From the cell containing the given text, extract its center point as [x, y] coordinate. 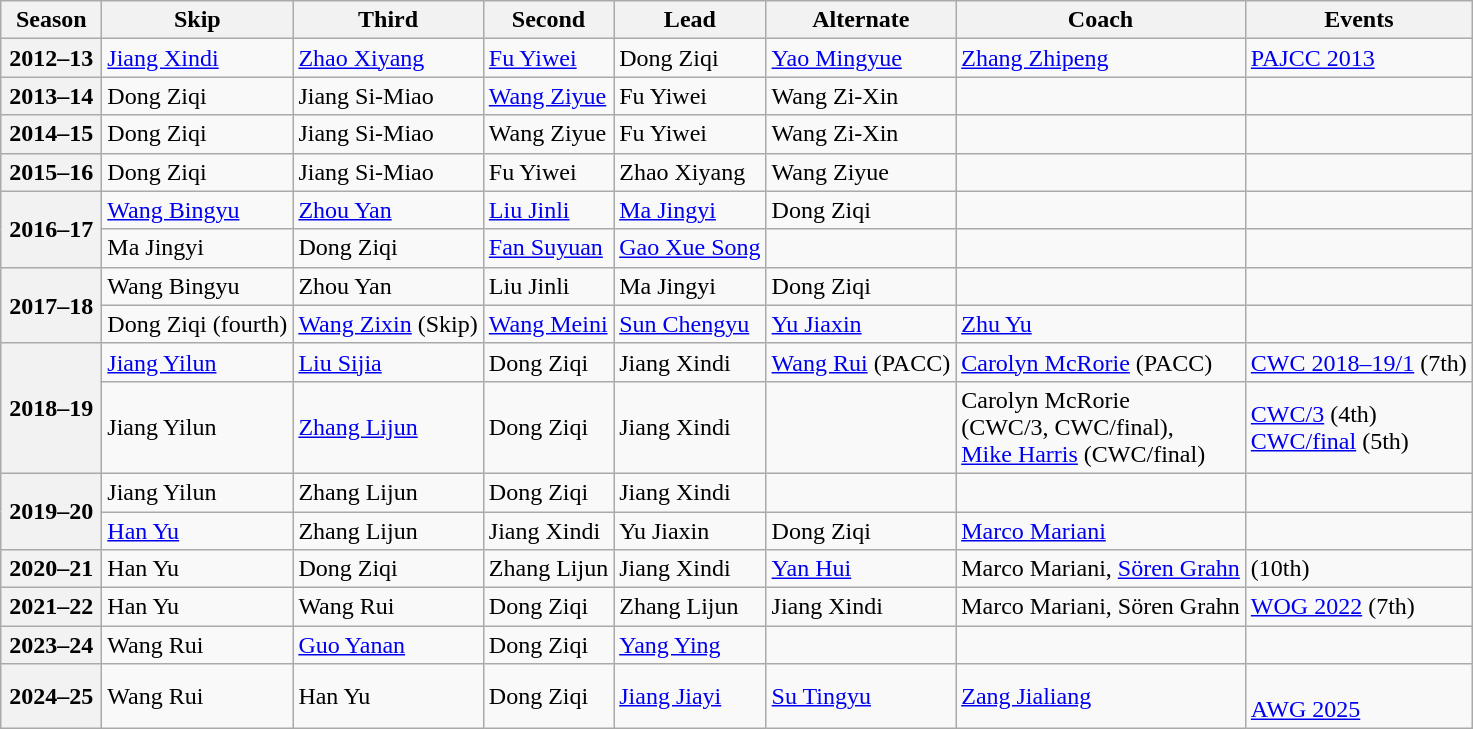
Yan Hui [861, 569]
Wang Zixin (Skip) [388, 324]
2024–25 [52, 696]
Sun Chengyu [690, 324]
Yang Ying [690, 645]
Zang Jialiang [1101, 696]
Wang Meini [548, 324]
2013–14 [52, 96]
Season [52, 20]
2021–22 [52, 607]
WOG 2022 (7th) [1358, 607]
Liu Sijia [388, 362]
Carolyn McRorie(CWC/3, CWC/final),Mike Harris (CWC/final) [1101, 427]
Su Tingyu [861, 696]
Lead [690, 20]
2012–13 [52, 58]
Third [388, 20]
2014–15 [52, 134]
Yao Mingyue [861, 58]
CWC 2018–19/1 (7th) [1358, 362]
2019–20 [52, 511]
AWG 2025 [1358, 696]
2016–17 [52, 229]
Gao Xue Song [690, 248]
Jiang Jiayi [690, 696]
Dong Ziqi (fourth) [198, 324]
2023–24 [52, 645]
Coach [1101, 20]
(10th) [1358, 569]
Skip [198, 20]
2015–16 [52, 172]
Carolyn McRorie (PACC) [1101, 362]
Alternate [861, 20]
Fan Suyuan [548, 248]
Second [548, 20]
CWC/3 (4th)CWC/final (5th) [1358, 427]
PAJCC 2013 [1358, 58]
Zhang Zhipeng [1101, 58]
Wang Rui (PACC) [861, 362]
Zhu Yu [1101, 324]
Guo Yanan [388, 645]
2018–19 [52, 408]
Events [1358, 20]
Marco Mariani [1101, 531]
2020–21 [52, 569]
2017–18 [52, 305]
